Locate the cell with the specified text and output its [X, Y] center coordinate. 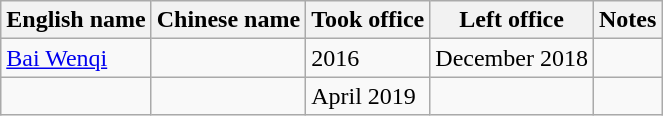
December 2018 [512, 58]
Notes [627, 20]
Left office [512, 20]
English name [76, 20]
April 2019 [368, 96]
Took office [368, 20]
2016 [368, 58]
Chinese name [228, 20]
Bai Wenqi [76, 58]
